Extract the (x, y) coordinate from the center of the cell holding the provided text.  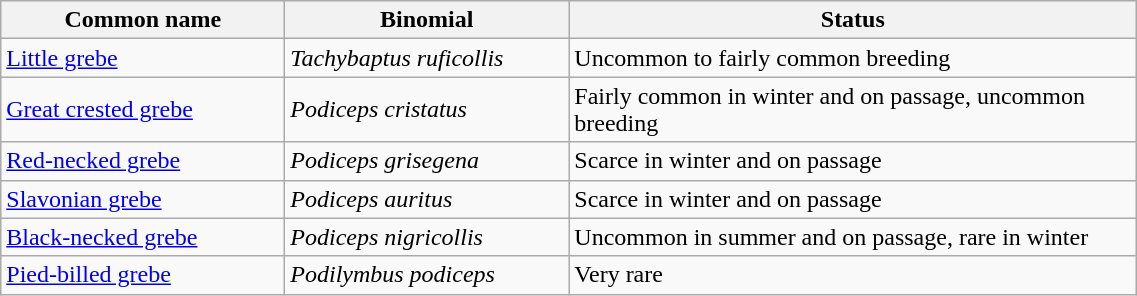
Podiceps auritus (427, 199)
Podiceps nigricollis (427, 237)
Black-necked grebe (143, 237)
Red-necked grebe (143, 161)
Podiceps cristatus (427, 110)
Binomial (427, 20)
Fairly common in winter and on passage, uncommon breeding (853, 110)
Great crested grebe (143, 110)
Little grebe (143, 58)
Podilymbus podiceps (427, 275)
Pied-billed grebe (143, 275)
Uncommon in summer and on passage, rare in winter (853, 237)
Status (853, 20)
Common name (143, 20)
Podiceps grisegena (427, 161)
Very rare (853, 275)
Tachybaptus ruficollis (427, 58)
Uncommon to fairly common breeding (853, 58)
Slavonian grebe (143, 199)
